Scan for the cell matching the given text and deliver its (x, y) coordinate at center. 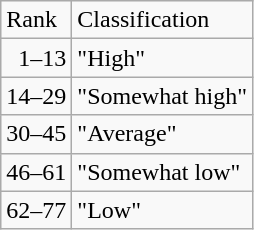
30–45 (36, 134)
"High" (162, 58)
"Low" (162, 210)
"Somewhat high" (162, 96)
62–77 (36, 210)
Rank (36, 20)
"Average" (162, 134)
1–13 (36, 58)
46–61 (36, 172)
"Somewhat low" (162, 172)
14–29 (36, 96)
Classification (162, 20)
